Scan for the cell matching the given text and deliver its (x, y) coordinate at center. 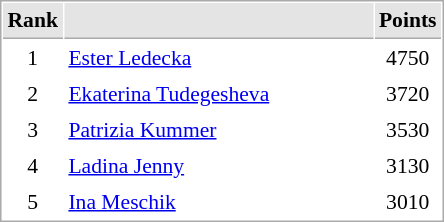
4 (32, 165)
Ekaterina Tudegesheva (218, 93)
3720 (408, 93)
Ester Ledecka (218, 57)
Patrizia Kummer (218, 129)
Ina Meschik (218, 201)
2 (32, 93)
Ladina Jenny (218, 165)
1 (32, 57)
5 (32, 201)
Points (408, 21)
4750 (408, 57)
3010 (408, 201)
3130 (408, 165)
Rank (32, 21)
3 (32, 129)
3530 (408, 129)
